Return the [X, Y] coordinate for the center point of the cell that contains the specified text.  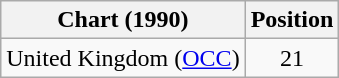
Chart (1990) [123, 20]
Position [292, 20]
United Kingdom (OCC) [123, 58]
21 [292, 58]
